Capture the cell that displays the provided text and extract its (x, y) central coordinate. 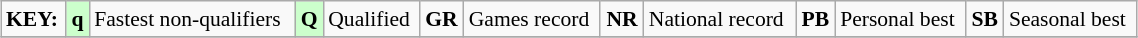
NR (622, 19)
Fastest non-qualifiers (192, 19)
National record (720, 19)
Qualified (371, 19)
Games record (532, 19)
KEY: (34, 19)
Personal best (900, 19)
Seasonal best (1070, 19)
Q (309, 19)
GR (442, 19)
PB (816, 19)
SB (985, 19)
q (78, 19)
